Capture the cell that displays the provided text and extract its [x, y] central coordinate. 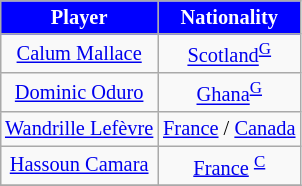
Dominic Oduro [79, 92]
GhanaG [229, 92]
Nationality [229, 17]
ScotlandG [229, 54]
France / Canada [229, 129]
Hassoun Camara [79, 166]
Calum Mallace [79, 54]
Player [79, 17]
Wandrille Lefèvre [79, 129]
France C [229, 166]
